Pinpoint the cell where the given text exists, returning its (X, Y) midpoint coordinate. 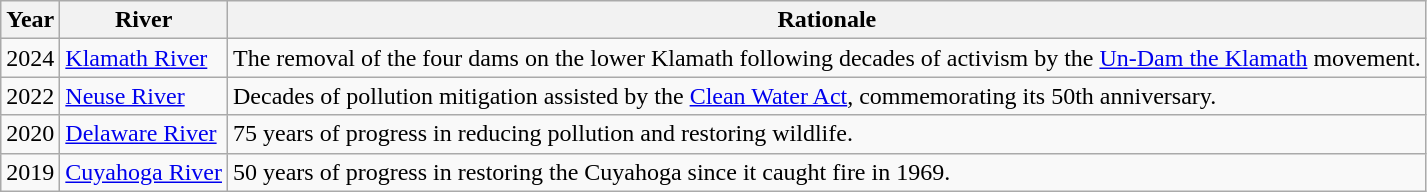
2020 (30, 134)
Cuyahoga River (144, 172)
Rationale (828, 20)
River (144, 20)
Decades of pollution mitigation assisted by the Clean Water Act, commemorating its 50th anniversary. (828, 96)
2019 (30, 172)
Year (30, 20)
Klamath River (144, 58)
75 years of progress in reducing pollution and restoring wildlife. (828, 134)
2022 (30, 96)
Neuse River (144, 96)
50 years of progress in restoring the Cuyahoga since it caught fire in 1969. (828, 172)
2024 (30, 58)
Delaware River (144, 134)
The removal of the four dams on the lower Klamath following decades of activism by the Un-Dam the Klamath movement. (828, 58)
